Locate the cell with the specified text and output its [X, Y] center coordinate. 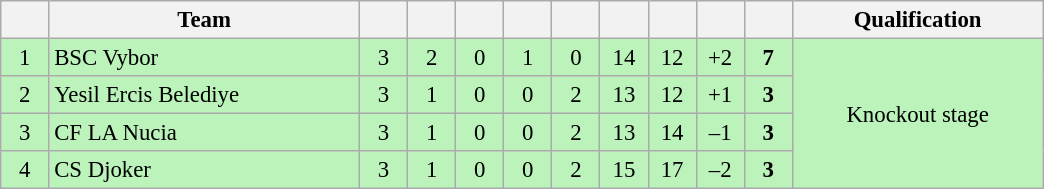
+1 [720, 95]
Qualification [918, 20]
7 [768, 58]
CS Djoker [204, 170]
–2 [720, 170]
Yesil Ercis Belediye [204, 95]
Knockout stage [918, 114]
Team [204, 20]
–1 [720, 133]
CF LA Nucia [204, 133]
17 [672, 170]
+2 [720, 58]
15 [624, 170]
4 [25, 170]
BSC Vybor [204, 58]
